Scan for the cell matching the given text and deliver its [X, Y] coordinate at center. 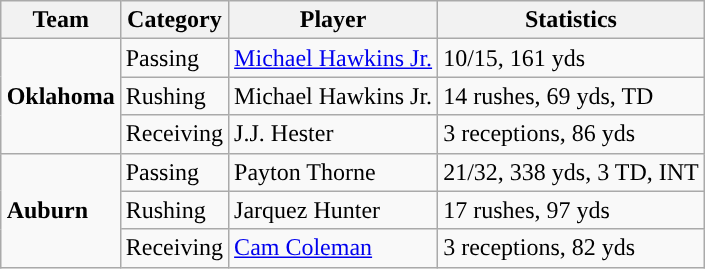
Team [60, 20]
10/15, 161 yds [572, 58]
J.J. Hester [334, 134]
Jarquez Hunter [334, 210]
17 rushes, 97 yds [572, 210]
Player [334, 20]
Statistics [572, 20]
14 rushes, 69 yds, TD [572, 96]
3 receptions, 86 yds [572, 134]
21/32, 338 yds, 3 TD, INT [572, 172]
Category [174, 20]
Oklahoma [60, 96]
Cam Coleman [334, 248]
Payton Thorne [334, 172]
3 receptions, 82 yds [572, 248]
Auburn [60, 210]
